Identify which cell holds the provided text, then report its [X, Y] central coordinate. 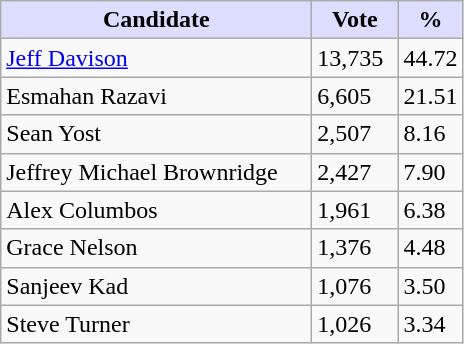
44.72 [430, 58]
13,735 [355, 58]
1,961 [355, 210]
6,605 [355, 96]
8.16 [430, 134]
Grace Nelson [156, 248]
Sean Yost [156, 134]
Vote [355, 20]
Esmahan Razavi [156, 96]
2,427 [355, 172]
Sanjeev Kad [156, 286]
1,376 [355, 248]
1,026 [355, 324]
6.38 [430, 210]
1,076 [355, 286]
Candidate [156, 20]
7.90 [430, 172]
Jeffrey Michael Brownridge [156, 172]
4.48 [430, 248]
% [430, 20]
Alex Columbos [156, 210]
2,507 [355, 134]
Steve Turner [156, 324]
Jeff Davison [156, 58]
3.34 [430, 324]
21.51 [430, 96]
3.50 [430, 286]
